Capture the cell that displays the provided text and extract its [x, y] central coordinate. 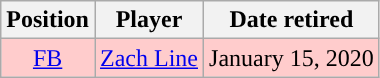
FB [48, 58]
January 15, 2020 [292, 58]
Zach Line [148, 58]
Position [48, 20]
Player [148, 20]
Date retired [292, 20]
